For the text-containing cell, return its midpoint in [X, Y] coordinate format. 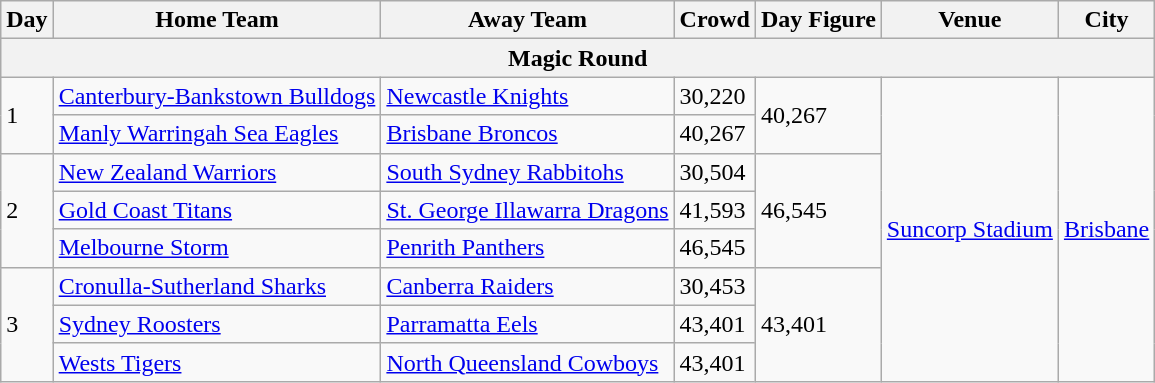
Canterbury-Bankstown Bulldogs [217, 96]
Suncorp Stadium [970, 229]
Canberra Raiders [528, 286]
Day [27, 20]
Newcastle Knights [528, 96]
Away Team [528, 20]
1 [27, 115]
Brisbane [1106, 229]
Home Team [217, 20]
3 [27, 324]
30,220 [714, 96]
Day Figure [818, 20]
30,504 [714, 172]
30,453 [714, 286]
New Zealand Warriors [217, 172]
Cronulla-Sutherland Sharks [217, 286]
St. George Illawarra Dragons [528, 210]
Parramatta Eels [528, 324]
Venue [970, 20]
Penrith Panthers [528, 248]
Sydney Roosters [217, 324]
City [1106, 20]
Melbourne Storm [217, 248]
North Queensland Cowboys [528, 362]
South Sydney Rabbitohs [528, 172]
Gold Coast Titans [217, 210]
Magic Round [578, 58]
Wests Tigers [217, 362]
Crowd [714, 20]
41,593 [714, 210]
2 [27, 210]
Manly Warringah Sea Eagles [217, 134]
Brisbane Broncos [528, 134]
